For the text-containing cell, return its midpoint in (X, Y) coordinate format. 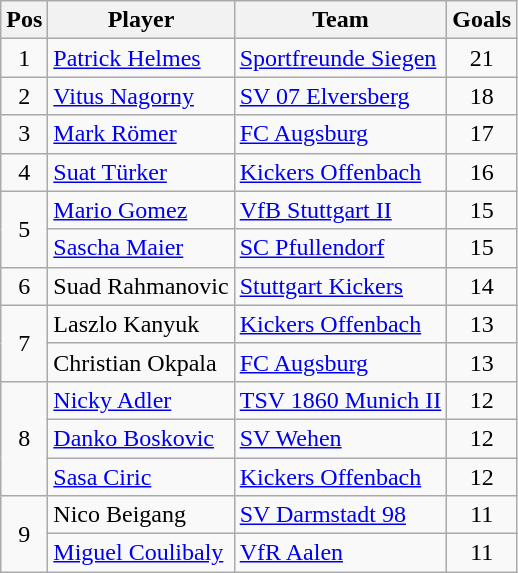
TSV 1860 Munich II (340, 400)
VfR Aalen (340, 553)
Vitus Nagorny (141, 96)
Stuttgart Kickers (340, 286)
17 (482, 134)
Pos (24, 20)
SC Pfullendorf (340, 248)
Suad Rahmanovic (141, 286)
Patrick Helmes (141, 58)
Team (340, 20)
Suat Türker (141, 172)
21 (482, 58)
Danko Boskovic (141, 438)
SV 07 Elversberg (340, 96)
2 (24, 96)
VfB Stuttgart II (340, 210)
Christian Okpala (141, 362)
Miguel Coulibaly (141, 553)
4 (24, 172)
8 (24, 438)
Nicky Adler (141, 400)
Mark Römer (141, 134)
Nico Beigang (141, 515)
16 (482, 172)
Sasa Ciric (141, 477)
SV Wehen (340, 438)
SV Darmstadt 98 (340, 515)
5 (24, 229)
18 (482, 96)
1 (24, 58)
Goals (482, 20)
14 (482, 286)
9 (24, 534)
3 (24, 134)
7 (24, 343)
Laszlo Kanyuk (141, 324)
Mario Gomez (141, 210)
Sportfreunde Siegen (340, 58)
Player (141, 20)
Sascha Maier (141, 248)
6 (24, 286)
